Search for the cell housing the specified text and yield its [X, Y] center coordinate. 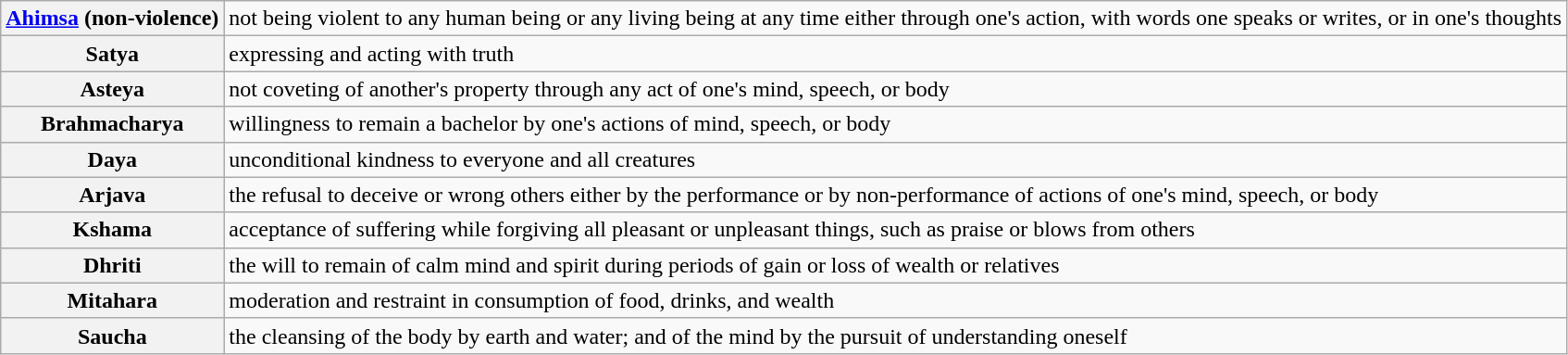
willingness to remain a bachelor by one's actions of mind, speech, or body [896, 124]
unconditional kindness to everyone and all creatures [896, 159]
not coveting of another's property through any act of one's mind, speech, or body [896, 89]
the refusal to deceive or wrong others either by the performance or by non-performance of actions of one's mind, speech, or body [896, 195]
Saucha [113, 336]
the will to remain of calm mind and spirit during periods of gain or loss of wealth or relatives [896, 265]
the cleansing of the body by earth and water; and of the mind by the pursuit of understanding oneself [896, 336]
Ahimsa (non-violence) [113, 19]
acceptance of suffering while forgiving all pleasant or unpleasant things, such as praise or blows from others [896, 230]
Arjava [113, 195]
Mitahara [113, 300]
Satya [113, 54]
moderation and restraint in consumption of food, drinks, and wealth [896, 300]
expressing and acting with truth [896, 54]
Kshama [113, 230]
Dhriti [113, 265]
Asteya [113, 89]
Daya [113, 159]
Brahmacharya [113, 124]
